From the cell containing the given text, extract its center point as [X, Y] coordinate. 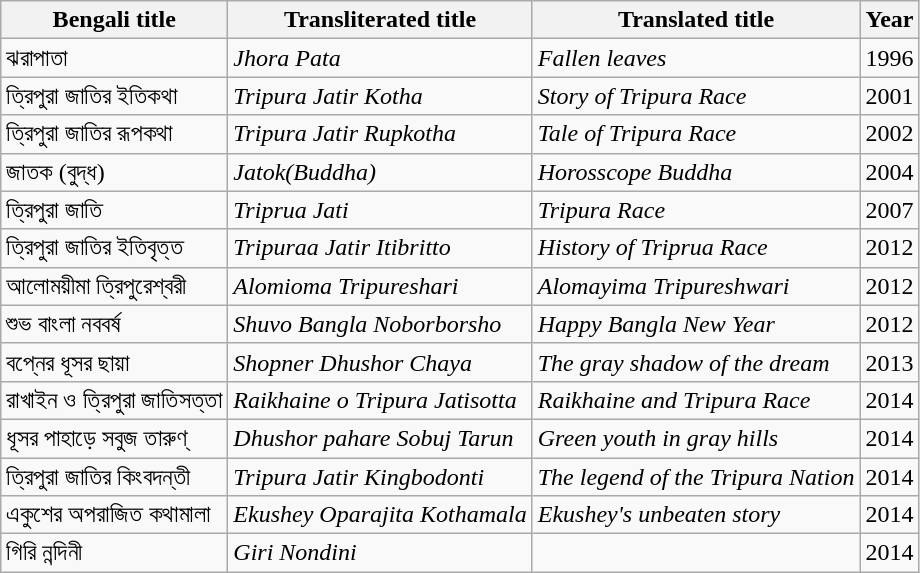
Shopner Dhushor Chaya [380, 362]
Ekushey Oparajita Kothamala [380, 515]
2002 [890, 134]
গিরি নন্দিনী [114, 553]
2004 [890, 172]
The legend of the Tripura Nation [696, 477]
History of Triprua Race [696, 248]
Year [890, 20]
2001 [890, 96]
Happy Bangla New Year [696, 324]
Jatok(Buddha) [380, 172]
Fallen leaves [696, 58]
The gray shadow of the dream [696, 362]
Giri Nondini [380, 553]
একুশের অপরাজিত কথামালা [114, 515]
Tripura Jatir Kotha [380, 96]
বপ্নের ধূসর ছায়া [114, 362]
ত্রিপুরা জাতির রূপকথা [114, 134]
Green youth in gray hills [696, 438]
Jhora Pata [380, 58]
Raikhaine and Tripura Race [696, 400]
1996 [890, 58]
Alomioma Tripureshari [380, 286]
Triprua Jati [380, 210]
Dhushor pahare Sobuj Tarun [380, 438]
ঝরাপাতা [114, 58]
Story of Tripura Race [696, 96]
Translated title [696, 20]
Shuvo Bangla Noborborsho [380, 324]
2013 [890, 362]
Alomayima Tripureshwari [696, 286]
জাতক (বুদ্ধ) [114, 172]
2007 [890, 210]
শুভ বাংলা নববর্ষ [114, 324]
Transliterated title [380, 20]
Tripura Jatir Kingbodonti [380, 477]
Tripuraa Jatir Itibritto [380, 248]
Horosscope Buddha [696, 172]
Ekushey's unbeaten story [696, 515]
Bengali title [114, 20]
রাখাইন ও ত্রিপুরা জাতিসত্তা [114, 400]
ত্রিপুরা জাতির ইতিবৃত্ত [114, 248]
ধূসর পাহাড়ে সবুজ তারুণ্ [114, 438]
Tripura Race [696, 210]
Tale of Tripura Race [696, 134]
Raikhaine o Tripura Jatisotta [380, 400]
ত্রিপুরা জাতি [114, 210]
ত্রিপুরা জাতির কিংবদন্তী [114, 477]
ত্রিপুরা জাতির ইতিকথা [114, 96]
আলোময়ীমা ত্রিপুরেশ্বরী [114, 286]
Tripura Jatir Rupkotha [380, 134]
